Find where the given text appears and provide that cell's center as (x, y) coordinate. 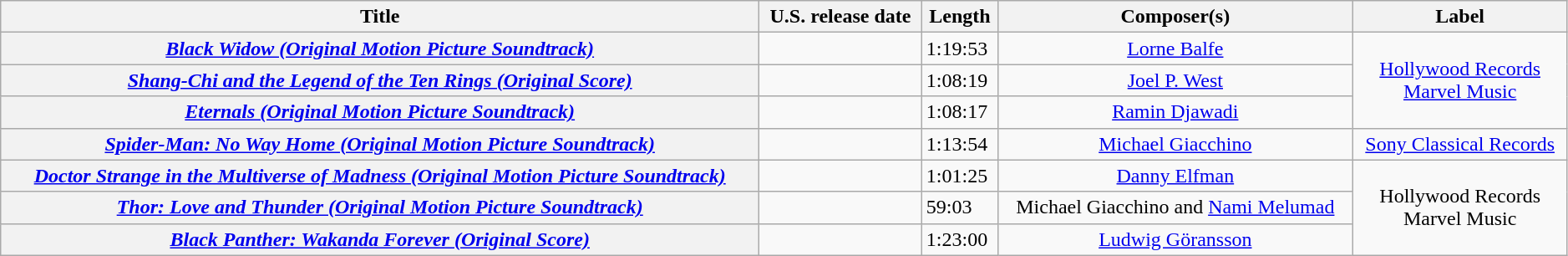
Eternals (Original Motion Picture Soundtrack) (380, 112)
1:19:53 (959, 49)
1:01:25 (959, 176)
Michael Giacchino and Nami Melumad (1175, 207)
Lorne Balfe (1175, 49)
U.S. release date (840, 17)
Thor: Love and Thunder (Original Motion Picture Soundtrack) (380, 207)
1:08:19 (959, 80)
Danny Elfman (1175, 176)
Joel P. West (1175, 80)
59:03 (959, 207)
1:23:00 (959, 239)
Composer(s) (1175, 17)
Label (1460, 17)
Doctor Strange in the Multiverse of Madness (Original Motion Picture Soundtrack) (380, 176)
Ludwig Göransson (1175, 239)
Spider-Man: No Way Home (Original Motion Picture Soundtrack) (380, 144)
Shang-Chi and the Legend of the Ten Rings (Original Score) (380, 80)
Length (959, 17)
Michael Giacchino (1175, 144)
Title (380, 17)
Sony Classical Records (1460, 144)
1:13:54 (959, 144)
1:08:17 (959, 112)
Black Widow (Original Motion Picture Soundtrack) (380, 49)
Black Panther: Wakanda Forever (Original Score) (380, 239)
Ramin Djawadi (1175, 112)
